Identify which cell holds the provided text, then report its [x, y] central coordinate. 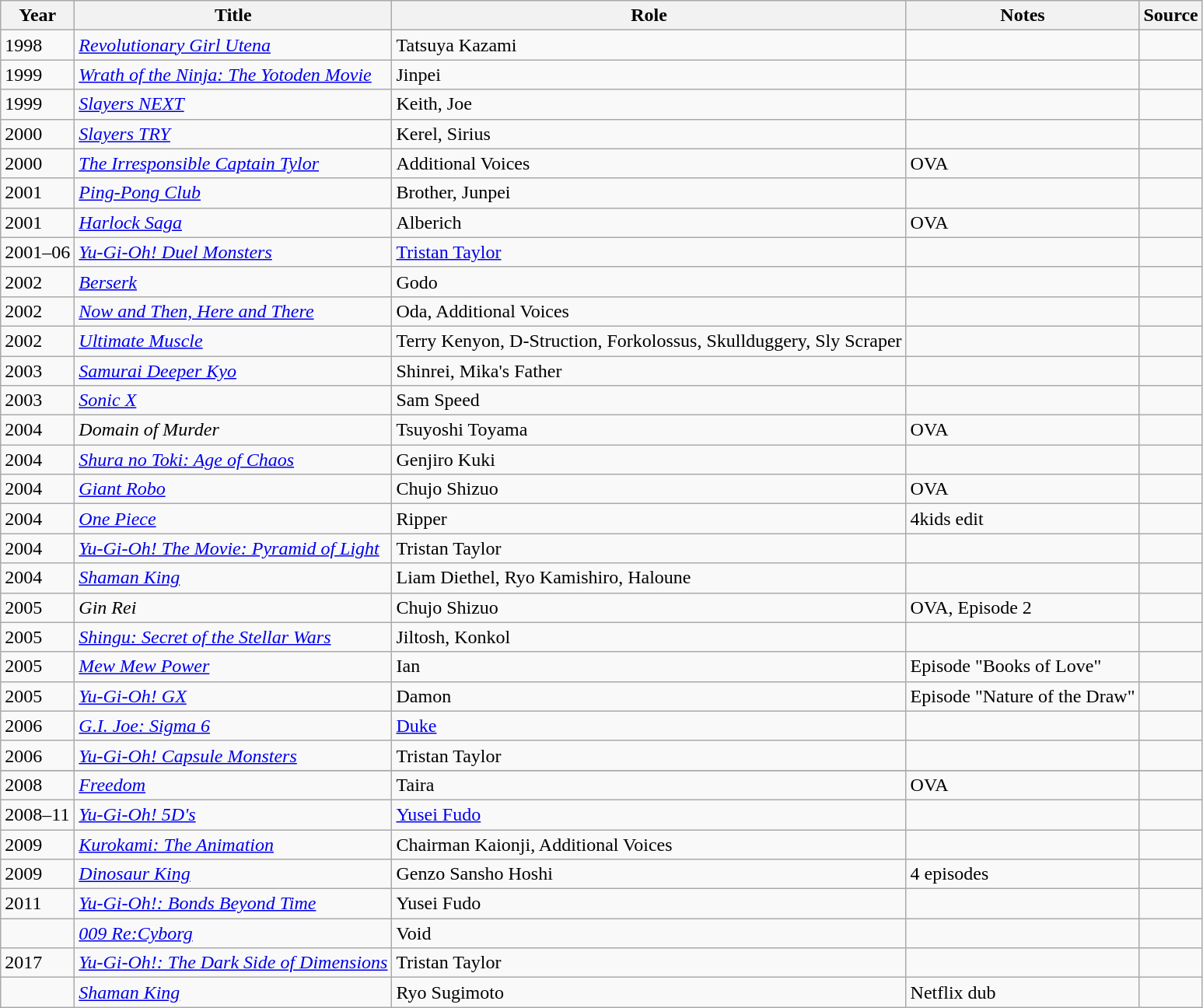
Duke [649, 726]
2008 [37, 785]
Samurai Deeper Kyo [233, 371]
Episode "Books of Love" [1023, 667]
Yu-Gi-Oh!: The Dark Side of Dimensions [233, 963]
Dinosaur King [233, 874]
Gin Rei [233, 607]
Domain of Murder [233, 430]
Void [649, 933]
Genjiro Kuki [649, 460]
Slayers TRY [233, 134]
Yu-Gi-Oh! GX [233, 696]
Berserk [233, 282]
Damon [649, 696]
Harlock Saga [233, 222]
Revolutionary Girl Utena [233, 45]
Terry Kenyon, D-Struction, Forkolossus, Skullduggery, Sly Scraper [649, 341]
One Piece [233, 519]
Shingu: Secret of the Stellar Wars [233, 637]
Ripper [649, 519]
Ultimate Muscle [233, 341]
Jinpei [649, 75]
Yu-Gi-Oh! Duel Monsters [233, 252]
Shura no Toki: Age of Chaos [233, 460]
Keith, Joe [649, 104]
The Irresponsible Captain Tylor [233, 163]
Ping-Pong Club [233, 193]
2008–11 [37, 814]
Kurokami: The Animation [233, 844]
Jiltosh, Konkol [649, 637]
Genzo Sansho Hoshi [649, 874]
Chairman Kaionji, Additional Voices [649, 844]
Now and Then, Here and There [233, 311]
Tsuyoshi Toyama [649, 430]
Additional Voices [649, 163]
Godo [649, 282]
Source [1171, 16]
Episode "Nature of the Draw" [1023, 696]
Freedom [233, 785]
Yu-Gi-Oh! Capsule Monsters [233, 755]
1998 [37, 45]
2011 [37, 904]
4 episodes [1023, 874]
Wrath of the Ninja: The Yotoden Movie [233, 75]
Tatsuya Kazami [649, 45]
Ryo Sugimoto [649, 992]
Mew Mew Power [233, 667]
Yu-Gi-Oh! The Movie: Pyramid of Light [233, 548]
Giant Robo [233, 489]
009 Re:Cyborg [233, 933]
Oda, Additional Voices [649, 311]
Ian [649, 667]
Sam Speed [649, 401]
4kids edit [1023, 519]
Brother, Junpei [649, 193]
Yu-Gi-Oh! 5D's [233, 814]
Role [649, 16]
Sonic X [233, 401]
Title [233, 16]
Netflix dub [1023, 992]
Alberich [649, 222]
G.I. Joe: Sigma 6 [233, 726]
Yu-Gi-Oh!: Bonds Beyond Time [233, 904]
2017 [37, 963]
Notes [1023, 16]
Slayers NEXT [233, 104]
Shinrei, Mika's Father [649, 371]
2001–06 [37, 252]
Kerel, Sirius [649, 134]
Liam Diethel, Ryo Kamishiro, Haloune [649, 578]
Taira [649, 785]
OVA, Episode 2 [1023, 607]
Year [37, 16]
